Return (x, y) of the center of cell containing provided text 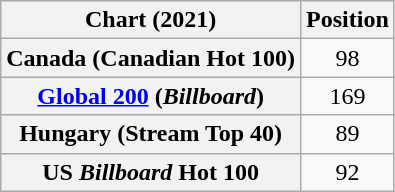
Position (348, 20)
98 (348, 58)
92 (348, 172)
Hungary (Stream Top 40) (151, 134)
169 (348, 96)
Canada (Canadian Hot 100) (151, 58)
US Billboard Hot 100 (151, 172)
Global 200 (Billboard) (151, 96)
89 (348, 134)
Chart (2021) (151, 20)
